Provide the (X, Y) coordinate of the cell's center where the given text is located.  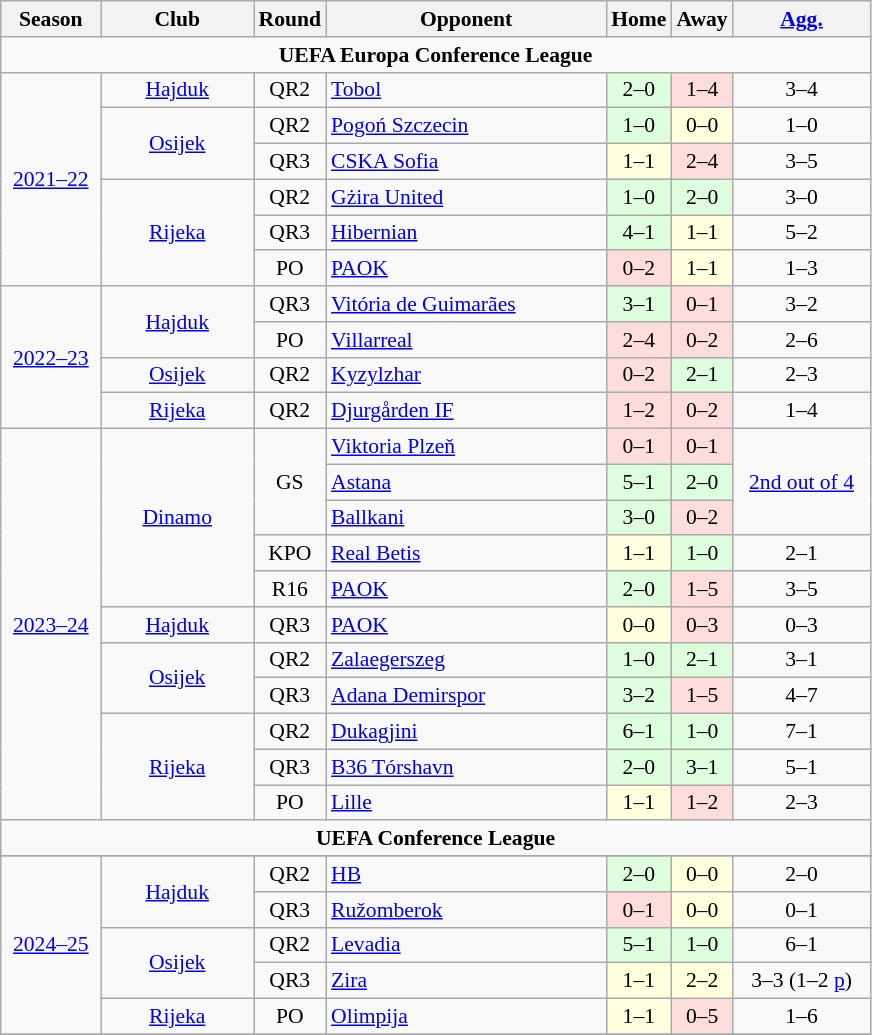
Kyzylzhar (466, 375)
2021–22 (51, 179)
Zira (466, 981)
GS (290, 482)
Ballkani (466, 518)
Agg. (802, 19)
Round (290, 19)
Dinamo (178, 518)
Real Betis (466, 554)
Season (51, 19)
Adana Demirspor (466, 696)
R16 (290, 589)
Opponent (466, 19)
3–3 (1–2 p) (802, 981)
UEFA Conference League (436, 839)
Viktoria Plzeň (466, 447)
Away (702, 19)
3–4 (802, 90)
HB (466, 874)
2022–23 (51, 357)
Ružomberok (466, 910)
Olimpija (466, 1017)
B36 Tórshavn (466, 767)
Lille (466, 803)
1–6 (802, 1017)
Home (638, 19)
2nd out of 4 (802, 482)
Zalaegerszeg (466, 660)
Villarreal (466, 340)
Club (178, 19)
Vitória de Guimarães (466, 304)
4–1 (638, 233)
Djurgården IF (466, 411)
Dukagjini (466, 732)
2023–24 (51, 625)
5–2 (802, 233)
2–2 (702, 981)
UEFA Europa Conference League (436, 55)
Pogoń Szczecin (466, 126)
2024–25 (51, 945)
2–6 (802, 340)
KPO (290, 554)
Hibernian (466, 233)
Tobol (466, 90)
CSKA Sofia (466, 162)
1–3 (802, 269)
0–5 (702, 1017)
Levadia (466, 945)
7–1 (802, 732)
4–7 (802, 696)
Gżira United (466, 197)
Astana (466, 482)
